Extract the [x, y] coordinate from the center of the cell holding the provided text.  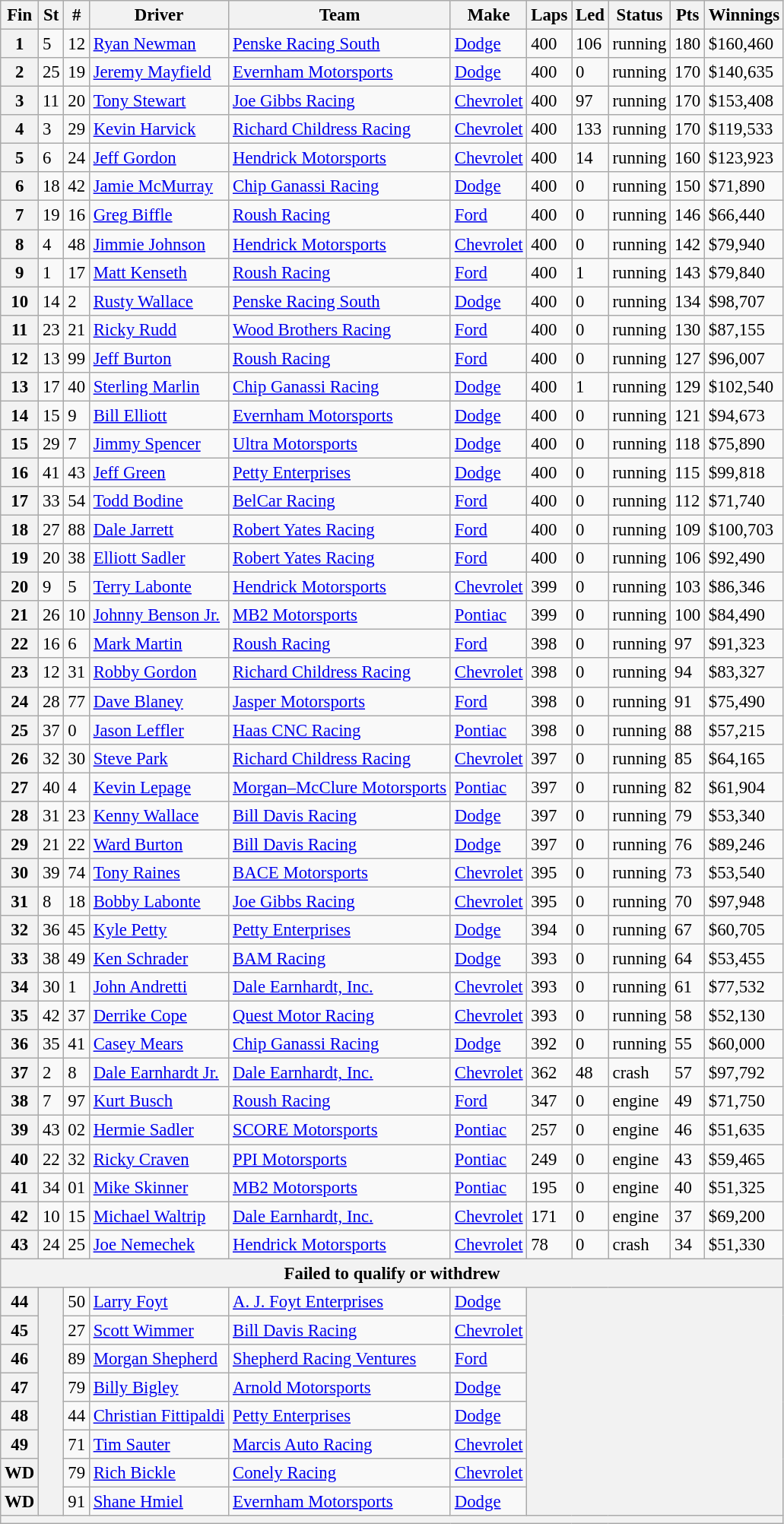
Ultra Motorsports [340, 444]
Ward Burton [158, 844]
73 [687, 873]
SCORE Motorsports [340, 1130]
85 [687, 758]
$92,490 [744, 558]
77 [76, 701]
130 [687, 329]
Rich Bickle [158, 1473]
$140,635 [744, 72]
Morgan–McClure Motorsports [340, 787]
02 [76, 1130]
61 [687, 987]
Bobby Labonte [158, 901]
St [52, 15]
Conely Racing [340, 1473]
$79,840 [744, 272]
57 [687, 1073]
99 [76, 358]
Greg Biffle [158, 215]
$71,740 [744, 501]
76 [687, 844]
$97,792 [744, 1073]
Kevin Harvick [158, 129]
$84,490 [744, 615]
Dale Earnhardt Jr. [158, 1073]
103 [687, 587]
Arnold Motorsports [340, 1387]
47 [20, 1387]
Hermie Sadler [158, 1130]
Bill Elliott [158, 415]
Make [488, 15]
Todd Bodine [158, 501]
$71,750 [744, 1102]
$75,890 [744, 444]
$97,948 [744, 901]
392 [549, 1044]
Sterling Marlin [158, 387]
$153,408 [744, 101]
121 [687, 415]
$123,923 [744, 158]
Larry Foyt [158, 1302]
Jimmy Spencer [158, 444]
Marcis Auto Racing [340, 1445]
Elliott Sadler [158, 558]
PPI Motorsports [340, 1159]
Led [590, 15]
Dale Jarrett [158, 530]
$69,200 [744, 1216]
Michael Waltrip [158, 1216]
$75,490 [744, 701]
Jeff Green [158, 472]
67 [687, 930]
$51,325 [744, 1187]
BACE Motorsports [340, 873]
Jason Leffler [158, 730]
Matt Kenseth [158, 272]
Johnny Benson Jr. [158, 615]
74 [76, 873]
Laps [549, 15]
Pts [687, 15]
$53,455 [744, 959]
100 [687, 615]
$79,940 [744, 244]
Jimmie Johnson [158, 244]
Dave Blaney [158, 701]
78 [549, 1244]
$86,346 [744, 587]
$60,705 [744, 930]
01 [76, 1187]
257 [549, 1130]
Kenny Wallace [158, 816]
82 [687, 787]
$89,246 [744, 844]
Steve Park [158, 758]
133 [590, 129]
Billy Bigley [158, 1387]
109 [687, 530]
$94,673 [744, 415]
Joe Nemechek [158, 1244]
$87,155 [744, 329]
$98,707 [744, 301]
Ryan Newman [158, 44]
Tony Raines [158, 873]
150 [687, 186]
112 [687, 501]
Ricky Craven [158, 1159]
$66,440 [744, 215]
Derrike Cope [158, 1016]
Quest Motor Racing [340, 1016]
$52,130 [744, 1016]
129 [687, 387]
134 [687, 301]
362 [549, 1073]
115 [687, 472]
Jeff Gordon [158, 158]
70 [687, 901]
$83,327 [744, 673]
249 [549, 1159]
50 [76, 1302]
171 [549, 1216]
Status [639, 15]
Mike Skinner [158, 1187]
$160,460 [744, 44]
Jeff Burton [158, 358]
55 [687, 1044]
127 [687, 358]
Morgan Shepherd [158, 1359]
Scott Wimmer [158, 1330]
$96,007 [744, 358]
Tony Stewart [158, 101]
# [76, 15]
$99,818 [744, 472]
$100,703 [744, 530]
89 [76, 1359]
$53,340 [744, 816]
John Andretti [158, 987]
$60,000 [744, 1044]
54 [76, 501]
$51,635 [744, 1130]
94 [687, 673]
394 [549, 930]
Casey Mears [158, 1044]
$51,330 [744, 1244]
118 [687, 444]
$61,904 [744, 787]
Terry Labonte [158, 587]
Christian Fittipaldi [158, 1416]
Tim Sauter [158, 1445]
$53,540 [744, 873]
$59,465 [744, 1159]
Winnings [744, 15]
A. J. Foyt Enterprises [340, 1302]
Mark Martin [158, 644]
BAM Racing [340, 959]
Shepherd Racing Ventures [340, 1359]
64 [687, 959]
$64,165 [744, 758]
Haas CNC Racing [340, 730]
$57,215 [744, 730]
Robby Gordon [158, 673]
Team [340, 15]
142 [687, 244]
Fin [20, 15]
347 [549, 1102]
Failed to qualify or withdrew [392, 1273]
146 [687, 215]
Kurt Busch [158, 1102]
Jasper Motorsports [340, 701]
$91,323 [744, 644]
195 [549, 1187]
58 [687, 1016]
Rusty Wallace [158, 301]
Ricky Rudd [158, 329]
$71,890 [744, 186]
Wood Brothers Racing [340, 329]
Jamie McMurray [158, 186]
Shane Hmiel [158, 1502]
$102,540 [744, 387]
180 [687, 44]
BelCar Racing [340, 501]
143 [687, 272]
$119,533 [744, 129]
Jeremy Mayfield [158, 72]
Driver [158, 15]
160 [687, 158]
Kevin Lepage [158, 787]
$77,532 [744, 987]
Kyle Petty [158, 930]
Ken Schrader [158, 959]
71 [76, 1445]
